Extract the [X, Y] coordinate from the center of the cell holding the provided text.  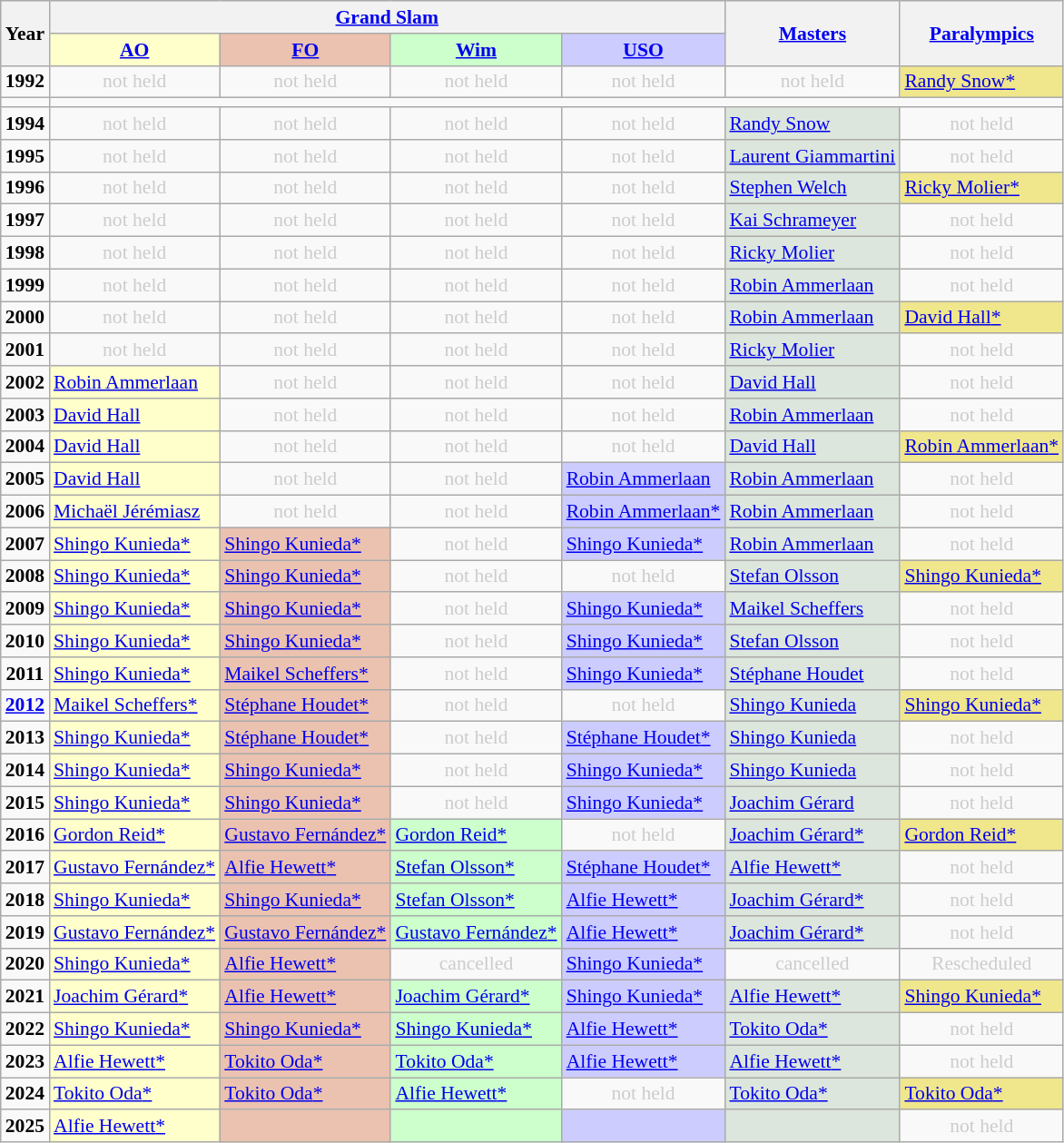
2020 [25, 964]
Kai Schrameyer [812, 221]
2025 [25, 1127]
Maikel Scheffers [812, 609]
2023 [25, 1061]
2004 [25, 447]
FO [305, 50]
2003 [25, 415]
2009 [25, 609]
1995 [25, 156]
Ricky Molier* [981, 188]
USO [644, 50]
2005 [25, 479]
2010 [25, 641]
1992 [25, 82]
2007 [25, 544]
Paralympics [981, 33]
2017 [25, 868]
Laurent Giammartini [812, 156]
2014 [25, 771]
Rescheduled [981, 964]
2008 [25, 576]
2019 [25, 932]
1999 [25, 285]
Stéphane Houdet [812, 674]
David Hall* [981, 318]
2018 [25, 900]
Randy Snow* [981, 82]
Michaël Jérémiasz [134, 512]
Randy Snow [812, 123]
1997 [25, 221]
Wim [476, 50]
1996 [25, 188]
2016 [25, 835]
2006 [25, 512]
Year [25, 33]
2000 [25, 318]
2022 [25, 1030]
2024 [25, 1094]
1998 [25, 253]
1994 [25, 123]
2011 [25, 674]
Stephen Welch [812, 188]
2015 [25, 803]
2001 [25, 350]
Masters [812, 33]
Joachim Gérard [812, 803]
2013 [25, 738]
AO [134, 50]
Grand Slam [387, 17]
2021 [25, 997]
2012 [25, 705]
2002 [25, 382]
